Return the [X, Y] coordinate for the center point of the cell that contains the specified text.  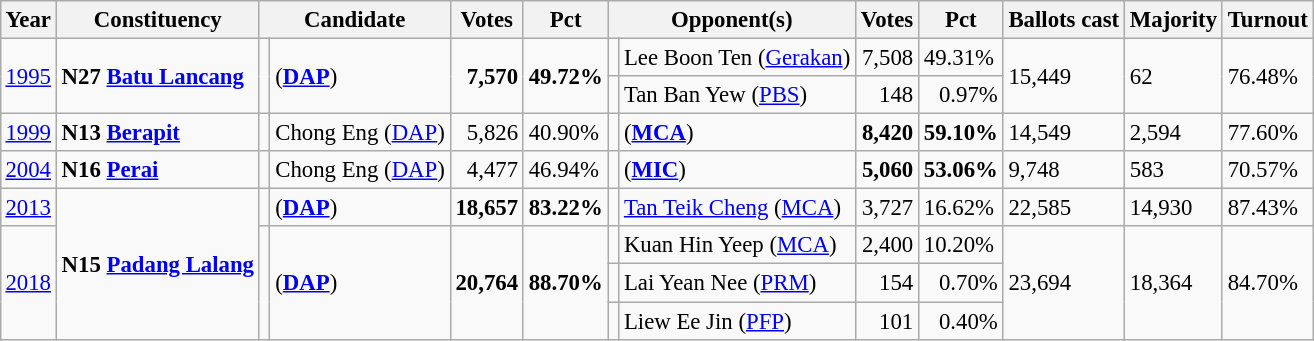
Constituency [158, 20]
0.97% [960, 95]
40.90% [566, 133]
Ballots cast [1064, 20]
14,549 [1064, 133]
3,727 [888, 208]
15,449 [1064, 76]
8,420 [888, 133]
76.48% [1268, 76]
9,748 [1064, 170]
23,694 [1064, 282]
101 [888, 321]
Turnout [1268, 20]
87.43% [1268, 208]
16.62% [960, 208]
2,594 [1173, 133]
62 [1173, 76]
22,585 [1064, 208]
49.31% [960, 57]
4,477 [486, 170]
1999 [28, 133]
N27 Batu Lancang [158, 76]
10.20% [960, 245]
154 [888, 283]
83.22% [566, 208]
N16 Perai [158, 170]
2004 [28, 170]
7,570 [486, 76]
Majority [1173, 20]
7,508 [888, 57]
Tan Ban Yew (PBS) [738, 95]
583 [1173, 170]
N13 Berapit [158, 133]
Lai Yean Nee (PRM) [738, 283]
1995 [28, 76]
(MIC) [738, 170]
2013 [28, 208]
46.94% [566, 170]
0.40% [960, 321]
88.70% [566, 282]
18,657 [486, 208]
Lee Boon Ten (Gerakan) [738, 57]
2018 [28, 282]
53.06% [960, 170]
14,930 [1173, 208]
Opponent(s) [732, 20]
(MCA) [738, 133]
5,060 [888, 170]
148 [888, 95]
Tan Teik Cheng (MCA) [738, 208]
84.70% [1268, 282]
2,400 [888, 245]
Candidate [354, 20]
59.10% [960, 133]
77.60% [1268, 133]
20,764 [486, 282]
N15 Padang Lalang [158, 264]
18,364 [1173, 282]
49.72% [566, 76]
0.70% [960, 283]
70.57% [1268, 170]
Year [28, 20]
5,826 [486, 133]
Kuan Hin Yeep (MCA) [738, 245]
Liew Ee Jin (PFP) [738, 321]
